Search for the cell housing the specified text and yield its (x, y) center coordinate. 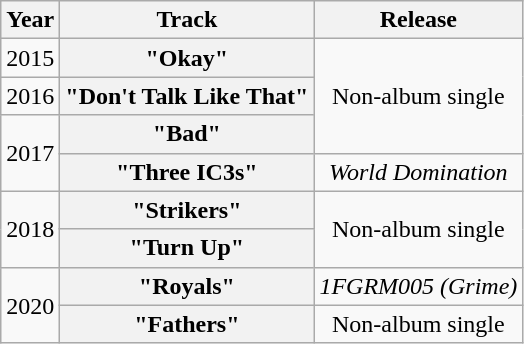
2020 (30, 305)
"Strikers" (187, 210)
Track (187, 20)
"Turn Up" (187, 248)
Year (30, 20)
"Don't Talk Like That" (187, 96)
"Three IC3s" (187, 172)
2018 (30, 229)
2017 (30, 153)
Release (418, 20)
"Okay" (187, 58)
"Royals" (187, 286)
2015 (30, 58)
"Fathers" (187, 324)
2016 (30, 96)
World Domination (418, 172)
"Bad" (187, 134)
1FGRM005 (Grime) (418, 286)
